Provide the [X, Y] coordinate of the cell's center where the given text is located.  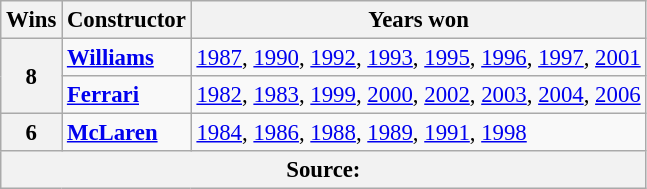
Ferrari [127, 95]
Source: [324, 170]
Constructor [127, 20]
Williams [127, 58]
1987, 1990, 1992, 1993, 1995, 1996, 1997, 2001 [418, 58]
McLaren [127, 133]
6 [32, 133]
Wins [32, 20]
Years won [418, 20]
8 [32, 76]
1984, 1986, 1988, 1989, 1991, 1998 [418, 133]
1982, 1983, 1999, 2000, 2002, 2003, 2004, 2006 [418, 95]
